Capture the cell that displays the provided text and extract its [x, y] central coordinate. 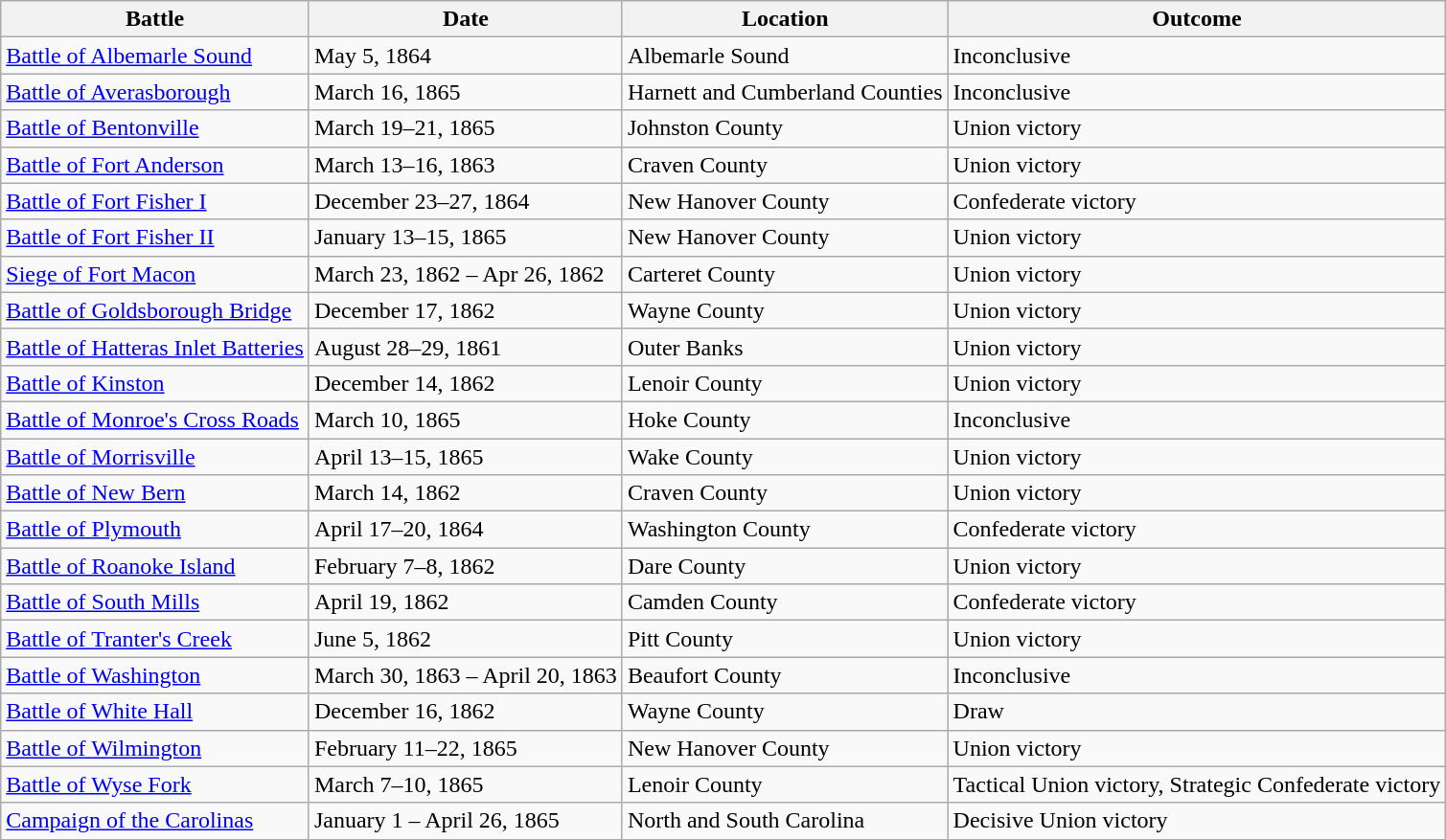
Carteret County [785, 274]
Battle of Fort Fisher I [155, 201]
January 13–15, 1865 [466, 238]
Campaign of the Carolinas [155, 821]
Harnett and Cumberland Counties [785, 92]
Siege of Fort Macon [155, 274]
Battle [155, 19]
Battle of White Hall [155, 712]
Battle of Washington [155, 675]
Battle of Fort Fisher II [155, 238]
Battle of Albemarle Sound [155, 56]
Wake County [785, 457]
April 19, 1862 [466, 602]
Battle of Bentonville [155, 128]
December 17, 1862 [466, 310]
March 14, 1862 [466, 493]
August 28–29, 1861 [466, 347]
Decisive Union victory [1197, 821]
Camden County [785, 602]
Tactical Union victory, Strategic Confederate victory [1197, 784]
Battle of Morrisville [155, 457]
Washington County [785, 530]
Location [785, 19]
Battle of South Mills [155, 602]
Battle of Plymouth [155, 530]
Date [466, 19]
Outer Banks [785, 347]
Dare County [785, 566]
June 5, 1862 [466, 639]
January 1 – April 26, 1865 [466, 821]
Battle of New Bern [155, 493]
Battle of Kinston [155, 383]
April 13–15, 1865 [466, 457]
Outcome [1197, 19]
March 10, 1865 [466, 420]
February 11–22, 1865 [466, 748]
March 16, 1865 [466, 92]
March 7–10, 1865 [466, 784]
Draw [1197, 712]
May 5, 1864 [466, 56]
March 23, 1862 – Apr 26, 1862 [466, 274]
December 23–27, 1864 [466, 201]
Battle of Wyse Fork [155, 784]
March 19–21, 1865 [466, 128]
Battle of Hatteras Inlet Batteries [155, 347]
Battle of Averasborough [155, 92]
Battle of Roanoke Island [155, 566]
Albemarle Sound [785, 56]
Beaufort County [785, 675]
December 14, 1862 [466, 383]
Pitt County [785, 639]
Battle of Wilmington [155, 748]
Battle of Monroe's Cross Roads [155, 420]
April 17–20, 1864 [466, 530]
Battle of Tranter's Creek [155, 639]
Battle of Goldsborough Bridge [155, 310]
Hoke County [785, 420]
Johnston County [785, 128]
Battle of Fort Anderson [155, 165]
February 7–8, 1862 [466, 566]
March 13–16, 1863 [466, 165]
March 30, 1863 – April 20, 1863 [466, 675]
North and South Carolina [785, 821]
December 16, 1862 [466, 712]
